Search for the cell housing the specified text and yield its (X, Y) center coordinate. 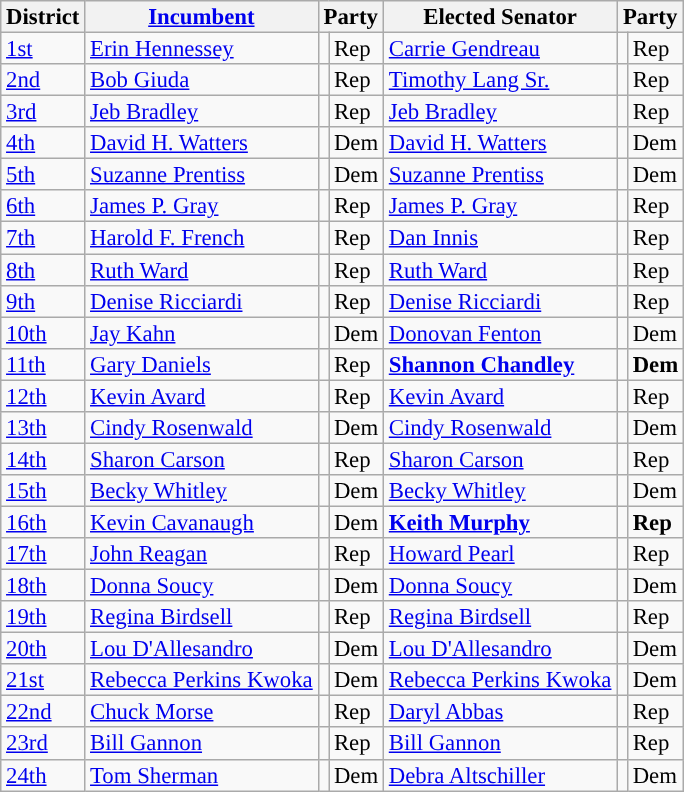
9th (43, 301)
16th (43, 522)
Shannon Chandley (500, 364)
District (43, 17)
5th (43, 175)
Debra Altschiller (500, 775)
Dan Innis (500, 238)
Jay Kahn (202, 333)
1st (43, 49)
13th (43, 428)
Incumbent (202, 17)
Daryl Abbas (500, 712)
15th (43, 491)
24th (43, 775)
23rd (43, 744)
Chuck Morse (202, 712)
11th (43, 364)
Bob Giuda (202, 80)
Donovan Fenton (500, 333)
Carrie Gendreau (500, 49)
Keith Murphy (500, 522)
8th (43, 270)
Howard Pearl (500, 554)
4th (43, 143)
John Reagan (202, 554)
22nd (43, 712)
10th (43, 333)
7th (43, 238)
14th (43, 459)
Kevin Cavanaugh (202, 522)
Gary Daniels (202, 364)
Elected Senator (500, 17)
6th (43, 206)
17th (43, 554)
18th (43, 586)
Harold F. French (202, 238)
21st (43, 680)
Tom Sherman (202, 775)
Erin Hennessey (202, 49)
2nd (43, 80)
20th (43, 649)
3rd (43, 112)
Timothy Lang Sr. (500, 80)
12th (43, 396)
19th (43, 617)
